From the cell containing the given text, extract its center point as (X, Y) coordinate. 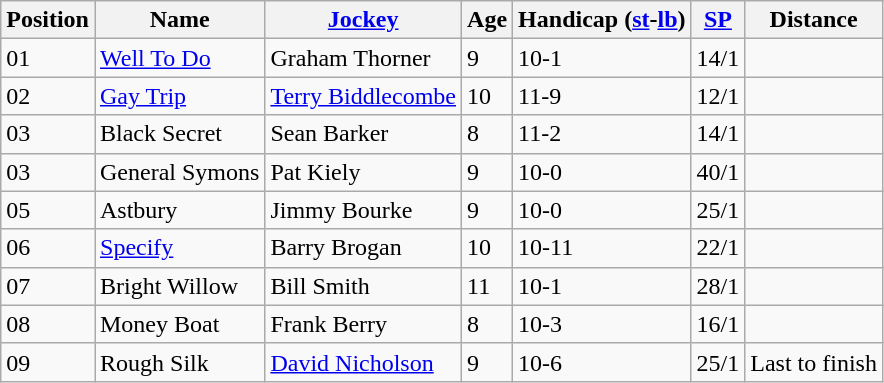
10-11 (602, 248)
Money Boat (179, 324)
Age (488, 20)
Terry Biddlecombe (364, 96)
Well To Do (179, 58)
11 (488, 286)
Black Secret (179, 134)
Name (179, 20)
Bill Smith (364, 286)
Bright Willow (179, 286)
05 (48, 210)
General Symons (179, 172)
01 (48, 58)
Last to finish (814, 362)
06 (48, 248)
David Nicholson (364, 362)
Graham Thorner (364, 58)
Barry Brogan (364, 248)
11-2 (602, 134)
Pat Kiely (364, 172)
28/1 (718, 286)
Distance (814, 20)
12/1 (718, 96)
02 (48, 96)
08 (48, 324)
10-6 (602, 362)
Position (48, 20)
22/1 (718, 248)
Specify (179, 248)
Gay Trip (179, 96)
Rough Silk (179, 362)
Frank Berry (364, 324)
Astbury (179, 210)
Handicap (st-lb) (602, 20)
Sean Barker (364, 134)
SP (718, 20)
09 (48, 362)
Jimmy Bourke (364, 210)
40/1 (718, 172)
10-3 (602, 324)
11-9 (602, 96)
07 (48, 286)
16/1 (718, 324)
Jockey (364, 20)
